Pinpoint the cell where the given text exists, returning its (x, y) midpoint coordinate. 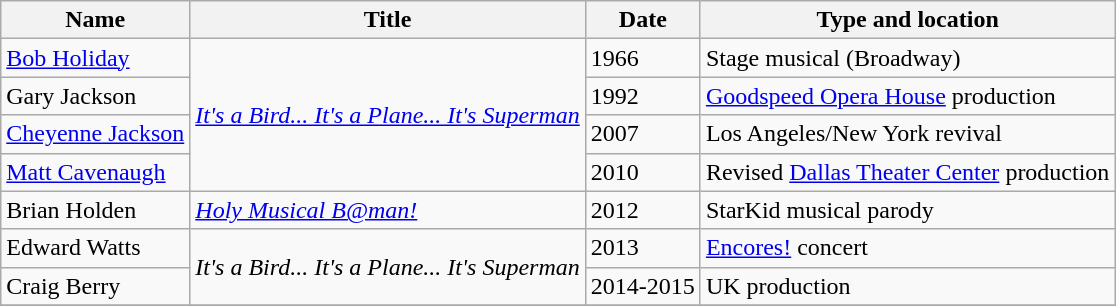
Craig Berry (96, 286)
1966 (642, 58)
2010 (642, 172)
StarKid musical parody (908, 210)
Type and location (908, 20)
2014-2015 (642, 286)
Cheyenne Jackson (96, 134)
Revised Dallas Theater Center production (908, 172)
2007 (642, 134)
UK production (908, 286)
Brian Holden (96, 210)
Bob Holiday (96, 58)
Holy Musical B@man! (388, 210)
Encores! concert (908, 248)
Name (96, 20)
Los Angeles/New York revival (908, 134)
Edward Watts (96, 248)
Matt Cavenaugh (96, 172)
2012 (642, 210)
Goodspeed Opera House production (908, 96)
1992 (642, 96)
Stage musical (Broadway) (908, 58)
Title (388, 20)
Gary Jackson (96, 96)
2013 (642, 248)
Date (642, 20)
